Identify which cell holds the provided text, then report its [X, Y] central coordinate. 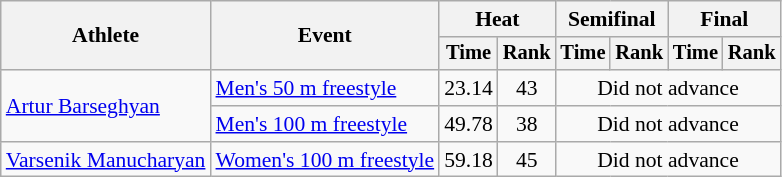
Final [724, 19]
49.78 [468, 124]
Athlete [106, 36]
43 [527, 88]
Artur Barseghyan [106, 106]
38 [527, 124]
Heat [497, 19]
Event [324, 36]
23.14 [468, 88]
Men's 100 m freestyle [324, 124]
Men's 50 m freestyle [324, 88]
Semifinal [611, 19]
